Output the [X, Y] coordinate of the center of the cell containing the given text.  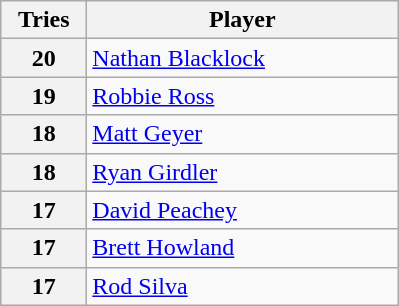
20 [44, 58]
19 [44, 96]
David Peachey [242, 210]
Robbie Ross [242, 96]
Matt Geyer [242, 134]
Rod Silva [242, 286]
Nathan Blacklock [242, 58]
Tries [44, 20]
Ryan Girdler [242, 172]
Player [242, 20]
Brett Howland [242, 248]
